Determine the [x, y] coordinate at the center of the cell enclosing the given text.  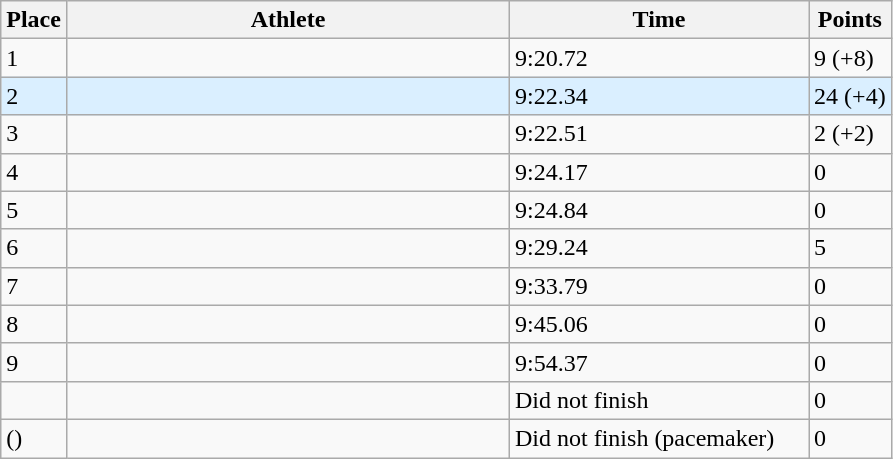
8 [34, 324]
9:54.37 [660, 362]
2 (+2) [850, 134]
9:24.17 [660, 172]
9 [34, 362]
7 [34, 286]
9:20.72 [660, 58]
9:22.51 [660, 134]
9:29.24 [660, 248]
9:33.79 [660, 286]
2 [34, 96]
9:24.84 [660, 210]
Points [850, 20]
Time [660, 20]
24 (+4) [850, 96]
Did not finish (pacemaker) [660, 438]
9:45.06 [660, 324]
9 (+8) [850, 58]
() [34, 438]
3 [34, 134]
Did not finish [660, 400]
4 [34, 172]
9:22.34 [660, 96]
Athlete [288, 20]
Place [34, 20]
6 [34, 248]
1 [34, 58]
